Scan for the cell matching the given text and deliver its [x, y] coordinate at center. 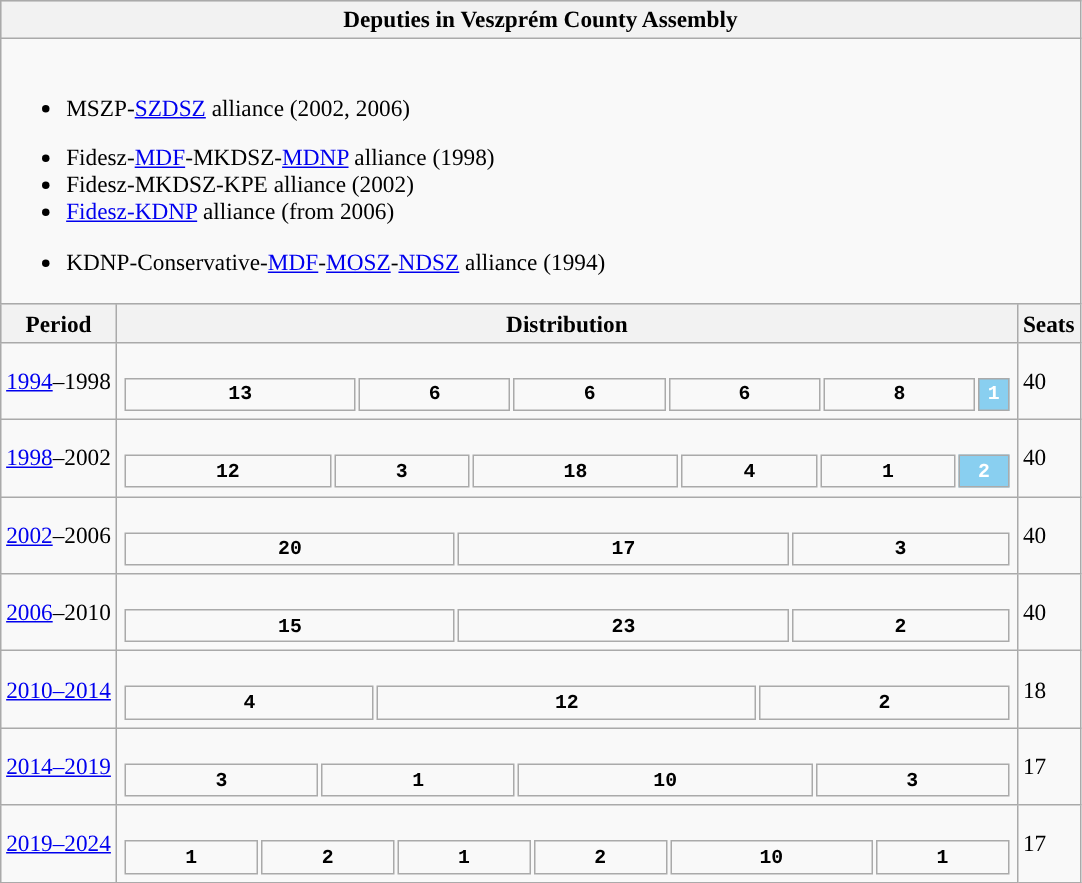
1994–1998 [59, 380]
Deputies in Veszprém County Assembly [540, 19]
3 1 10 3 [566, 766]
2019–2024 [59, 844]
20 17 3 [566, 534]
8 [900, 394]
1998–2002 [59, 458]
4 12 2 [566, 688]
1 2 1 2 10 1 [566, 844]
2014–2019 [59, 766]
Distribution [566, 323]
15 [290, 626]
Seats [1048, 323]
13 6 6 6 8 1 [566, 380]
15 23 2 [566, 612]
2002–2006 [59, 534]
2006–2010 [59, 612]
Period [59, 323]
2010–2014 [59, 688]
23 [624, 626]
20 [290, 548]
13 [240, 394]
12 3 18 4 1 2 [566, 458]
